Return [x, y] of the center of cell containing provided text 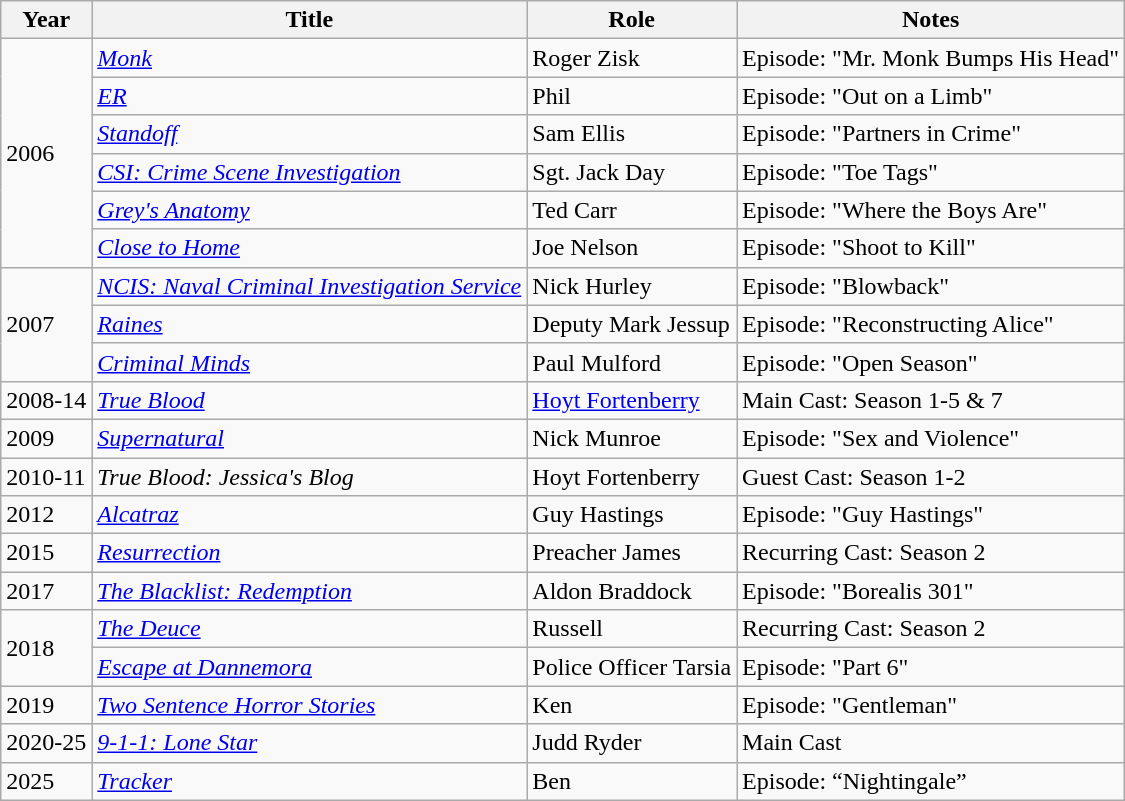
The Blacklist: Redemption [310, 591]
2009 [46, 438]
Criminal Minds [310, 362]
Aldon Braddock [632, 591]
Paul Mulford [632, 362]
Roger Zisk [632, 58]
Judd Ryder [632, 743]
True Blood [310, 400]
Sam Ellis [632, 134]
Deputy Mark Jessup [632, 324]
Episode: "Shoot to Kill" [931, 248]
2015 [46, 553]
Nick Hurley [632, 286]
Ben [632, 781]
Year [46, 20]
Phil [632, 96]
Alcatraz [310, 515]
Two Sentence Horror Stories [310, 705]
Episode: "Sex and Violence" [931, 438]
Guest Cast: Season 1-2 [931, 477]
Russell [632, 629]
Episode: "Part 6" [931, 667]
Raines [310, 324]
Joe Nelson [632, 248]
2007 [46, 324]
9-1-1: Lone Star [310, 743]
CSI: Crime Scene Investigation [310, 172]
Tracker [310, 781]
True Blood: Jessica's Blog [310, 477]
2018 [46, 648]
Title [310, 20]
Episode: "Blowback" [931, 286]
Resurrection [310, 553]
2010-11 [46, 477]
2020-25 [46, 743]
The Deuce [310, 629]
Episode: "Toe Tags" [931, 172]
2006 [46, 153]
Episode: "Guy Hastings" [931, 515]
Episode: "Mr. Monk Bumps His Head" [931, 58]
Supernatural [310, 438]
Episode: “Nightingale” [931, 781]
Close to Home [310, 248]
2017 [46, 591]
Main Cast: Season 1-5 & 7 [931, 400]
Preacher James [632, 553]
Episode: "Where the Boys Are" [931, 210]
Episode: "Reconstructing Alice" [931, 324]
Nick Munroe [632, 438]
Notes [931, 20]
Role [632, 20]
Sgt. Jack Day [632, 172]
Episode: "Partners in Crime" [931, 134]
Grey's Anatomy [310, 210]
ER [310, 96]
2012 [46, 515]
NCIS: Naval Criminal Investigation Service [310, 286]
2008-14 [46, 400]
Escape at Dannemora [310, 667]
Episode: "Open Season" [931, 362]
Standoff [310, 134]
Episode: "Out on a Limb" [931, 96]
Episode: "Borealis 301" [931, 591]
Ken [632, 705]
Main Cast [931, 743]
Guy Hastings [632, 515]
Episode: "Gentleman" [931, 705]
Ted Carr [632, 210]
2025 [46, 781]
2019 [46, 705]
Police Officer Tarsia [632, 667]
Monk [310, 58]
